Identify which cell holds the provided text, then report its (X, Y) central coordinate. 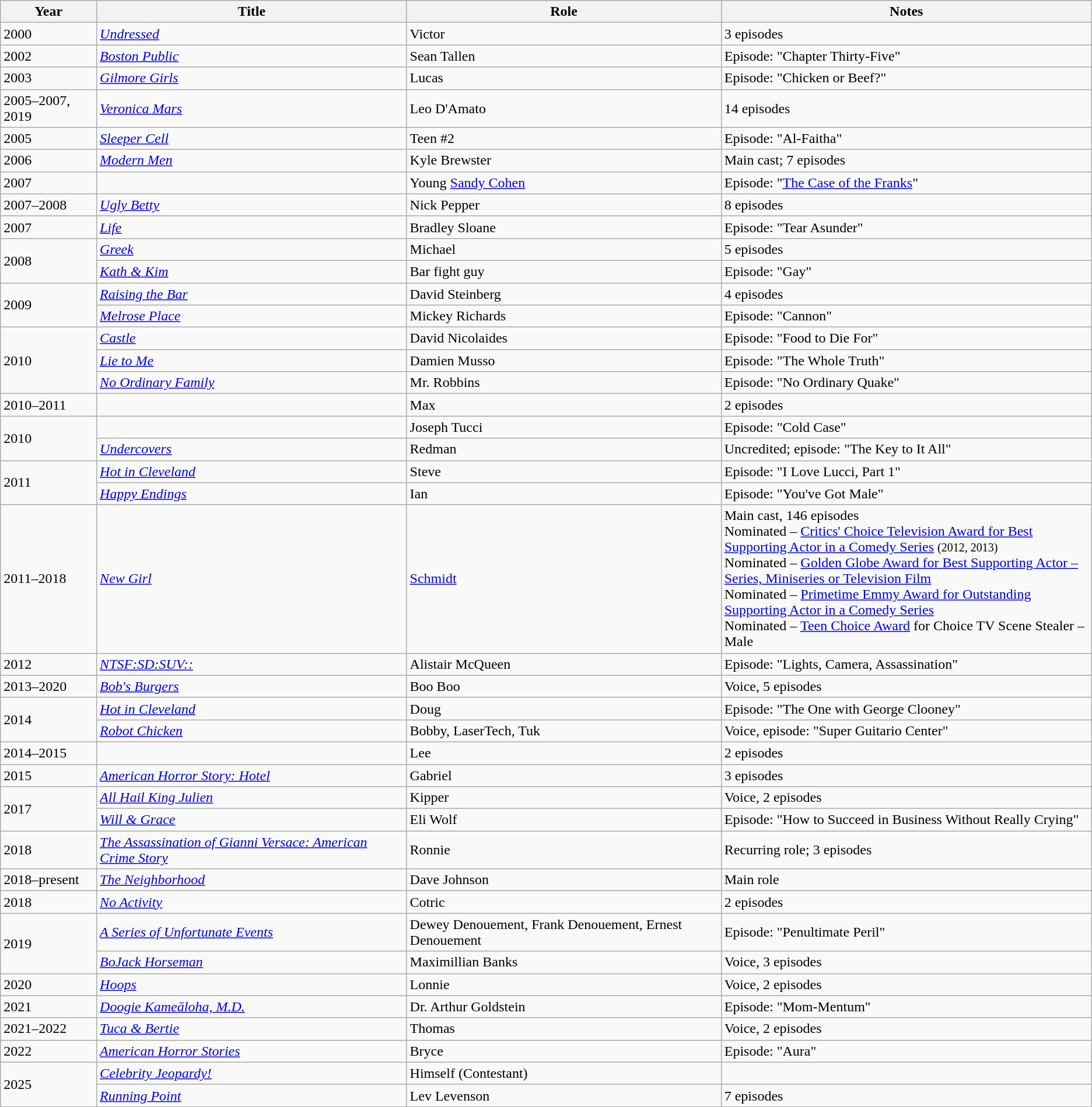
Greek (252, 249)
Episode: "Al-Faitha" (907, 138)
Voice, episode: "Super Guitario Center" (907, 731)
Sean Tallen (563, 56)
2009 (49, 305)
American Horror Story: Hotel (252, 776)
Bryce (563, 1051)
Episode: "Penultimate Peril" (907, 933)
Running Point (252, 1095)
Bob's Burgers (252, 686)
Tuca & Bertie (252, 1029)
Bradley Sloane (563, 227)
Lonnie (563, 984)
Ronnie (563, 850)
8 episodes (907, 205)
Kipper (563, 798)
Castle (252, 338)
2005 (49, 138)
2018–present (49, 880)
NTSF:SD:SUV:: (252, 664)
Cotric (563, 902)
Maximillian Banks (563, 962)
Episode: "How to Succeed in Business Without Really Crying" (907, 820)
Celebrity Jeopardy! (252, 1073)
2007–2008 (49, 205)
Damien Musso (563, 361)
Undressed (252, 34)
Voice, 5 episodes (907, 686)
Main role (907, 880)
Year (49, 12)
Max (563, 405)
Lie to Me (252, 361)
Role (563, 12)
Doogie Kameāloha, M.D. (252, 1007)
2008 (49, 260)
2021–2022 (49, 1029)
Kath & Kim (252, 271)
BoJack Horseman (252, 962)
2014 (49, 720)
David Steinberg (563, 294)
Episode: "The Case of the Franks" (907, 183)
Steve (563, 472)
2013–2020 (49, 686)
Young Sandy Cohen (563, 183)
2011 (49, 483)
2020 (49, 984)
Episode: "Mom-Mentum" (907, 1007)
Kyle Brewster (563, 160)
2010–2011 (49, 405)
Ian (563, 494)
Undercovers (252, 449)
The Neighborhood (252, 880)
Teen #2 (563, 138)
Eli Wolf (563, 820)
Bar fight guy (563, 271)
Hoops (252, 984)
Will & Grace (252, 820)
Gilmore Girls (252, 78)
Dr. Arthur Goldstein (563, 1007)
2005–2007, 2019 (49, 109)
Episode: "Lights, Camera, Assassination" (907, 664)
A Series of Unfortunate Events (252, 933)
No Ordinary Family (252, 383)
Episode: "Chapter Thirty-Five" (907, 56)
Main cast; 7 episodes (907, 160)
Episode: "I Love Lucci, Part 1" (907, 472)
2019 (49, 943)
Alistair McQueen (563, 664)
2012 (49, 664)
Bobby, LaserTech, Tuk (563, 731)
Dewey Denouement, Frank Denouement, Ernest Denouement (563, 933)
2002 (49, 56)
Leo D'Amato (563, 109)
Notes (907, 12)
Raising the Bar (252, 294)
Modern Men (252, 160)
Veronica Mars (252, 109)
2017 (49, 809)
Joseph Tucci (563, 427)
Thomas (563, 1029)
2025 (49, 1084)
Redman (563, 449)
Mickey Richards (563, 316)
Recurring role; 3 episodes (907, 850)
2021 (49, 1007)
Victor (563, 34)
Episode: "Aura" (907, 1051)
4 episodes (907, 294)
Lee (563, 753)
14 episodes (907, 109)
The Assassination of Gianni Versace: American Crime Story (252, 850)
Life (252, 227)
2015 (49, 776)
Ugly Betty (252, 205)
David Nicolaides (563, 338)
5 episodes (907, 249)
2014–2015 (49, 753)
Sleeper Cell (252, 138)
Himself (Contestant) (563, 1073)
Dave Johnson (563, 880)
Episode: "The Whole Truth" (907, 361)
Mr. Robbins (563, 383)
2000 (49, 34)
No Activity (252, 902)
2006 (49, 160)
Lev Levenson (563, 1095)
Melrose Place (252, 316)
Boo Boo (563, 686)
2011–2018 (49, 579)
All Hail King Julien (252, 798)
Lucas (563, 78)
Episode: "The One with George Clooney" (907, 708)
Gabriel (563, 776)
Episode: "Gay" (907, 271)
Nick Pepper (563, 205)
2003 (49, 78)
Episode: "Cold Case" (907, 427)
Title (252, 12)
American Horror Stories (252, 1051)
Doug (563, 708)
Episode: "You've Got Male" (907, 494)
Michael (563, 249)
Uncredited; episode: "The Key to It All" (907, 449)
2022 (49, 1051)
Voice, 3 episodes (907, 962)
Boston Public (252, 56)
7 episodes (907, 1095)
Robot Chicken (252, 731)
New Girl (252, 579)
Episode: "Food to Die For" (907, 338)
Episode: "Cannon" (907, 316)
Episode: "Tear Asunder" (907, 227)
Episode: "Chicken or Beef?" (907, 78)
Episode: "No Ordinary Quake" (907, 383)
Schmidt (563, 579)
Happy Endings (252, 494)
